Capture the cell that displays the provided text and extract its [x, y] central coordinate. 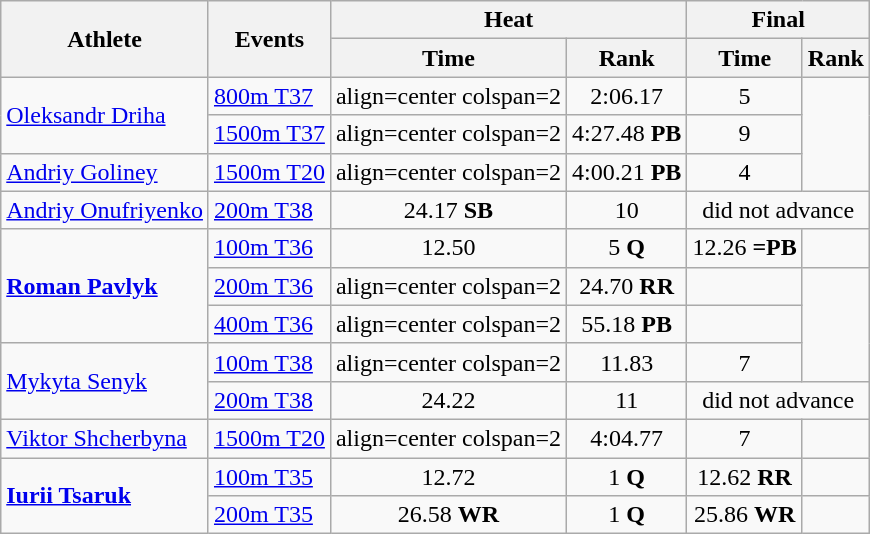
4:00.21 PB [626, 172]
Final [778, 20]
11 [626, 400]
100m T38 [269, 362]
4:04.77 [626, 438]
5 [744, 96]
Mykyta Senyk [105, 381]
Heat [508, 20]
12.50 [448, 248]
Viktor Shcherbyna [105, 438]
800m T37 [269, 96]
2:06.17 [626, 96]
Events [269, 39]
Andriy Goliney [105, 172]
200m T35 [269, 515]
12.72 [448, 477]
Andriy Onufriyenko [105, 210]
12.62 RR [744, 477]
24.17 SB [448, 210]
24.70 RR [626, 286]
100m T36 [269, 248]
9 [744, 134]
4:27.48 PB [626, 134]
1500m T37 [269, 134]
25.86 WR [744, 515]
24.22 [448, 400]
100m T35 [269, 477]
400m T36 [269, 324]
Oleksandr Driha [105, 115]
11.83 [626, 362]
55.18 PB [626, 324]
26.58 WR [448, 515]
12.26 =PB [744, 248]
Roman Pavlyk [105, 286]
200m T36 [269, 286]
Athlete [105, 39]
5 Q [626, 248]
Iurii Tsaruk [105, 496]
4 [744, 172]
10 [626, 210]
